Pinpoint the cell where the given text exists, returning its (X, Y) midpoint coordinate. 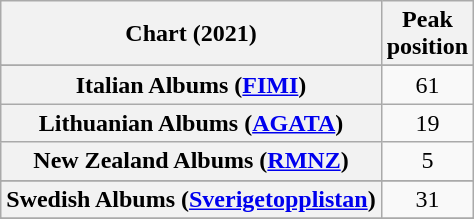
Lithuanian Albums (AGATA) (191, 123)
5 (427, 161)
19 (427, 123)
Peakposition (427, 34)
31 (427, 199)
New Zealand Albums (RMNZ) (191, 161)
Italian Albums (FIMI) (191, 85)
61 (427, 85)
Chart (2021) (191, 34)
Swedish Albums (Sverigetopplistan) (191, 199)
